Pinpoint the cell where the given text exists, returning its [x, y] midpoint coordinate. 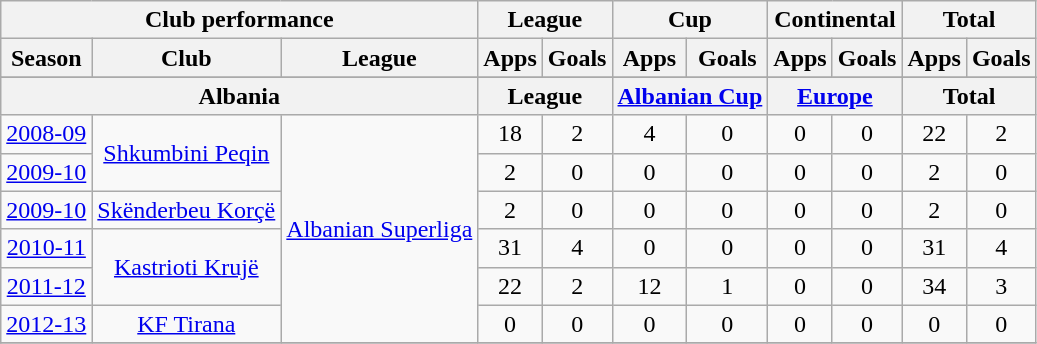
12 [650, 286]
KF Tirana [186, 324]
Skënderbeu Korçë [186, 210]
1 [728, 286]
Club [186, 58]
Cup [690, 20]
Europe [835, 96]
Shkumbini Peqin [186, 153]
Albanian Superliga [380, 229]
34 [934, 286]
Albanian Cup [690, 96]
2008-09 [46, 134]
2010-11 [46, 248]
Albania [240, 96]
Season [46, 58]
Continental [835, 20]
2012-13 [46, 324]
3 [1001, 286]
Kastrioti Krujë [186, 267]
Club performance [240, 20]
18 [510, 134]
2011-12 [46, 286]
